Extract the [x, y] coordinate from the center of the cell holding the provided text.  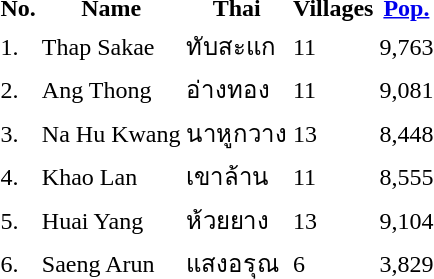
นาหูกวาง [237, 133]
อ่างทอง [237, 90]
เขาล้าน [237, 176]
ห้วยยาง [237, 220]
Khao Lan [111, 176]
Thap Sakae [111, 46]
Na Hu Kwang [111, 133]
Ang Thong [111, 90]
Huai Yang [111, 220]
ทับสะแก [237, 46]
